Find where the given text appears and provide that cell's center as [x, y] coordinate. 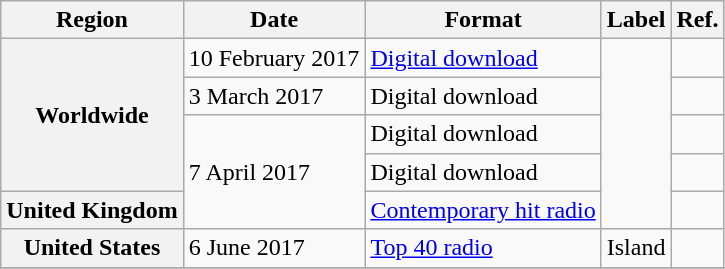
Top 40 radio [483, 248]
Region [92, 20]
United Kingdom [92, 210]
Contemporary hit radio [483, 210]
Ref. [698, 20]
10 February 2017 [274, 58]
7 April 2017 [274, 172]
Label [636, 20]
United States [92, 248]
6 June 2017 [274, 248]
Format [483, 20]
Date [274, 20]
3 March 2017 [274, 96]
Worldwide [92, 115]
Island [636, 248]
